From the cell containing the given text, extract its center point as (x, y) coordinate. 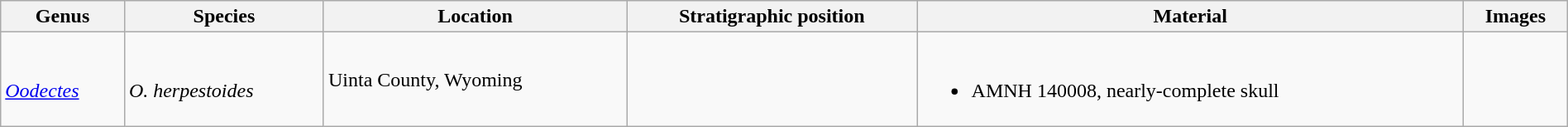
AMNH 140008, nearly-complete skull (1190, 80)
Species (223, 17)
Images (1515, 17)
Genus (63, 17)
Material (1190, 17)
Uinta County, Wyoming (475, 80)
Oodectes (63, 80)
Location (475, 17)
O. herpestoides (223, 80)
Stratigraphic position (772, 17)
